From the cell containing the given text, extract its center point as (x, y) coordinate. 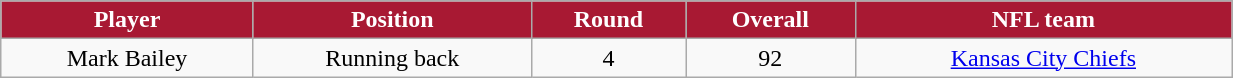
Player (127, 20)
NFL team (1044, 20)
Position (392, 20)
Kansas City Chiefs (1044, 58)
Running back (392, 58)
Overall (770, 20)
Round (608, 20)
92 (770, 58)
4 (608, 58)
Mark Bailey (127, 58)
